Capture the cell that displays the provided text and extract its [X, Y] central coordinate. 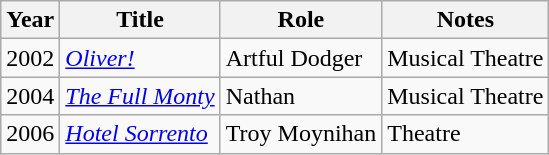
Nathan [301, 96]
2006 [30, 134]
Theatre [466, 134]
2004 [30, 96]
Year [30, 20]
The Full Monty [140, 96]
Notes [466, 20]
Artful Dodger [301, 58]
Troy Moynihan [301, 134]
Oliver! [140, 58]
2002 [30, 58]
Hotel Sorrento [140, 134]
Role [301, 20]
Title [140, 20]
